Scan for the cell matching the given text and deliver its [X, Y] coordinate at center. 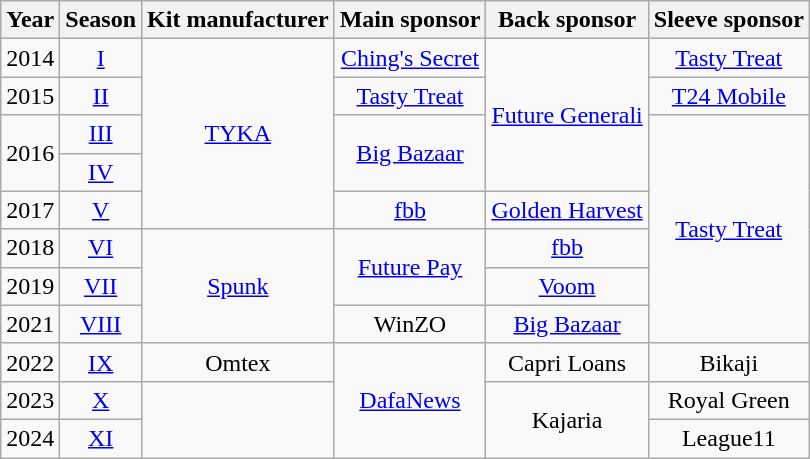
2017 [30, 210]
I [101, 58]
2019 [30, 286]
Kit manufacturer [238, 20]
Season [101, 20]
Spunk [238, 286]
Golden Harvest [567, 210]
VIII [101, 324]
VII [101, 286]
2015 [30, 96]
V [101, 210]
Future Pay [410, 267]
T24 Mobile [728, 96]
Capri Loans [567, 362]
III [101, 134]
2024 [30, 438]
Omtex [238, 362]
VI [101, 248]
2014 [30, 58]
Year [30, 20]
Future Generali [567, 115]
TYKA [238, 134]
Main sponsor [410, 20]
Royal Green [728, 400]
II [101, 96]
Sleeve sponsor [728, 20]
2018 [30, 248]
WinZO [410, 324]
DafaNews [410, 400]
Voom [567, 286]
Bikaji [728, 362]
IX [101, 362]
2021 [30, 324]
XI [101, 438]
IV [101, 172]
Kajaria [567, 419]
2023 [30, 400]
X [101, 400]
2022 [30, 362]
League11 [728, 438]
Ching's Secret [410, 58]
Back sponsor [567, 20]
2016 [30, 153]
